Search for the cell housing the specified text and yield its [X, Y] center coordinate. 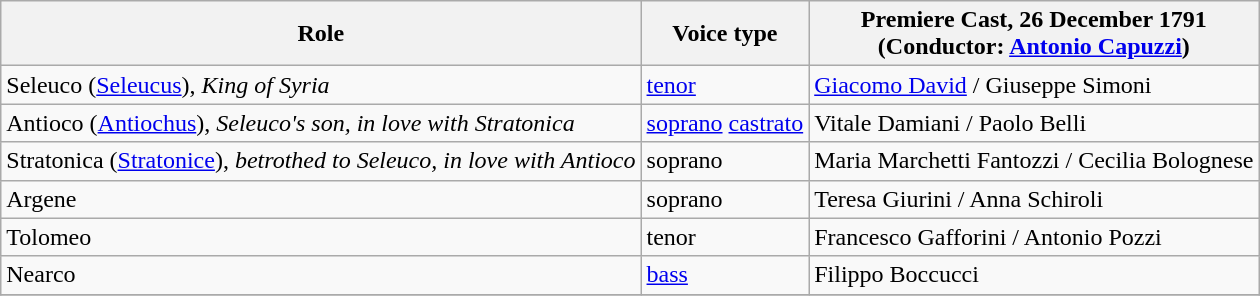
Tolomeo [321, 237]
Antioco (Antiochus), Seleuco's son, in love with Stratonica [321, 123]
Role [321, 34]
Filippo Boccucci [1034, 275]
Nearco [321, 275]
Giacomo David / Giuseppe Simoni [1034, 85]
Stratonica (Stratonice), betrothed to Seleuco, in love with Antioco [321, 161]
Voice type [725, 34]
Maria Marchetti Fantozzi / Cecilia Bolognese [1034, 161]
bass [725, 275]
Argene [321, 199]
Premiere Cast, 26 December 1791(Conductor: Antonio Capuzzi) [1034, 34]
Seleuco (Seleucus), King of Syria [321, 85]
soprano castrato [725, 123]
Teresa Giurini / Anna Schiroli [1034, 199]
Vitale Damiani / Paolo Belli [1034, 123]
Francesco Gafforini / Antonio Pozzi [1034, 237]
